Search for the cell housing the specified text and yield its [X, Y] center coordinate. 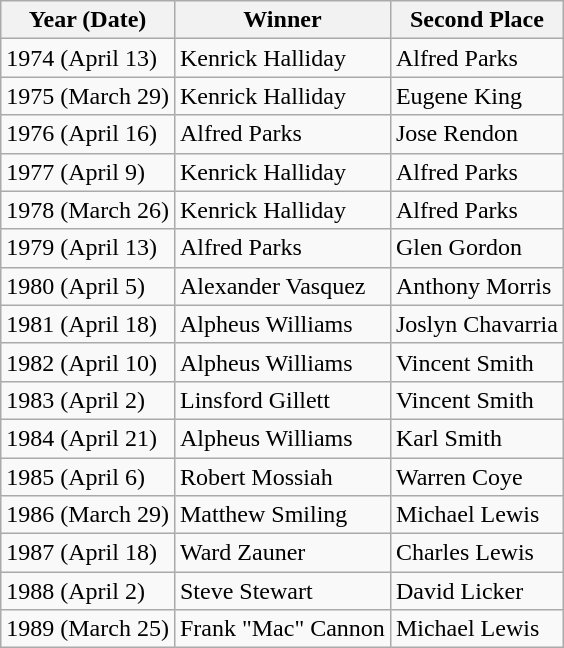
David Licker [476, 591]
1983 (April 2) [88, 400]
Joslyn Chavarria [476, 324]
Jose Rendon [476, 134]
1989 (March 25) [88, 629]
1977 (April 9) [88, 172]
1978 (March 26) [88, 210]
Matthew Smiling [282, 515]
1974 (April 13) [88, 58]
1982 (April 10) [88, 362]
Charles Lewis [476, 553]
Robert Mossiah [282, 477]
Eugene King [476, 96]
Anthony Morris [476, 286]
1980 (April 5) [88, 286]
1981 (April 18) [88, 324]
Warren Coye [476, 477]
1976 (April 16) [88, 134]
Glen Gordon [476, 248]
1986 (March 29) [88, 515]
1979 (April 13) [88, 248]
Year (Date) [88, 20]
Karl Smith [476, 438]
Ward Zauner [282, 553]
Steve Stewart [282, 591]
1975 (March 29) [88, 96]
Linsford Gillett [282, 400]
Alexander Vasquez [282, 286]
Second Place [476, 20]
1984 (April 21) [88, 438]
1985 (April 6) [88, 477]
Winner [282, 20]
Frank "Mac" Cannon [282, 629]
1987 (April 18) [88, 553]
1988 (April 2) [88, 591]
